Return (X, Y) of the center of cell containing provided text 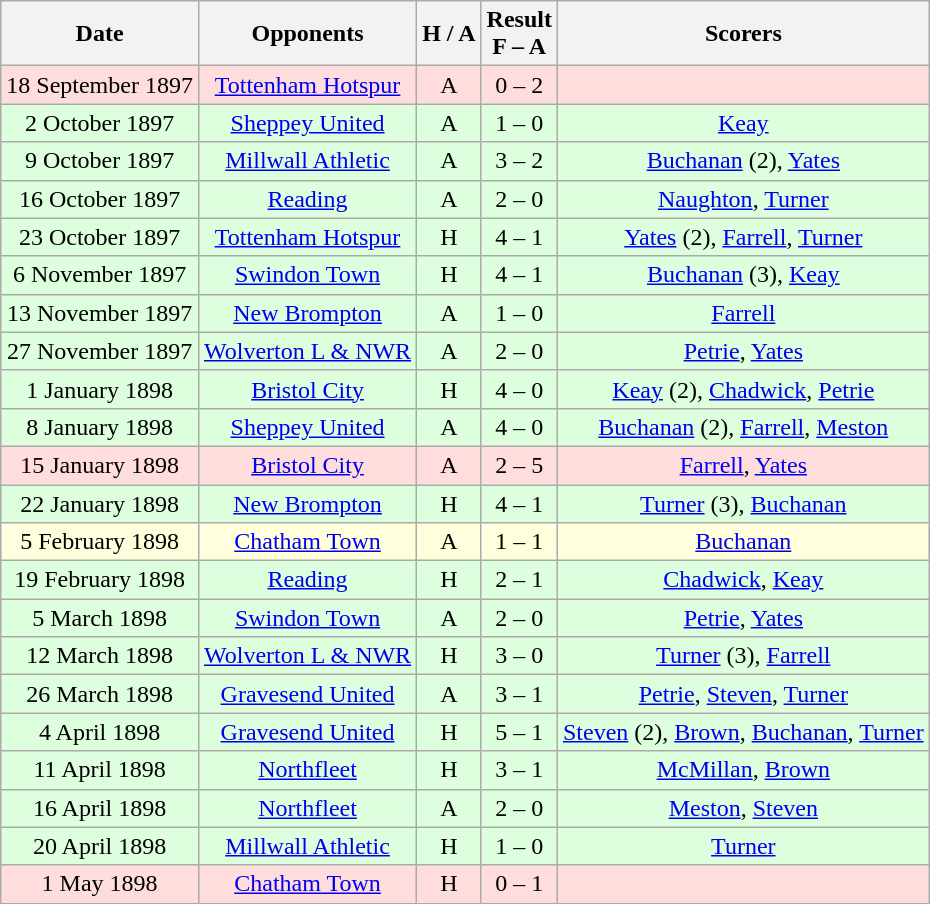
Buchanan (743, 542)
Buchanan (2), Farrell, Meston (743, 427)
22 January 1898 (100, 503)
Farrell, Yates (743, 465)
2 – 1 (519, 580)
Date (100, 34)
8 January 1898 (100, 427)
0 – 2 (519, 85)
3 – 0 (519, 656)
4 April 1898 (100, 732)
Scorers (743, 34)
1 January 1898 (100, 389)
13 November 1897 (100, 313)
ResultF – A (519, 34)
5 – 1 (519, 732)
9 October 1897 (100, 161)
11 April 1898 (100, 770)
Meston, Steven (743, 808)
Keay (2), Chadwick, Petrie (743, 389)
Turner (3), Buchanan (743, 503)
1 – 1 (519, 542)
Buchanan (2), Yates (743, 161)
Turner (743, 846)
H / A (449, 34)
0 – 1 (519, 884)
6 November 1897 (100, 275)
Petrie, Steven, Turner (743, 694)
20 April 1898 (100, 846)
Steven (2), Brown, Buchanan, Turner (743, 732)
2 – 5 (519, 465)
15 January 1898 (100, 465)
Turner (3), Farrell (743, 656)
McMillan, Brown (743, 770)
3 – 2 (519, 161)
Keay (743, 123)
16 April 1898 (100, 808)
Farrell (743, 313)
5 March 1898 (100, 618)
2 October 1897 (100, 123)
18 September 1897 (100, 85)
12 March 1898 (100, 656)
Naughton, Turner (743, 199)
Buchanan (3), Keay (743, 275)
16 October 1897 (100, 199)
27 November 1897 (100, 351)
23 October 1897 (100, 237)
Yates (2), Farrell, Turner (743, 237)
1 May 1898 (100, 884)
5 February 1898 (100, 542)
19 February 1898 (100, 580)
Opponents (307, 34)
Chadwick, Keay (743, 580)
26 March 1898 (100, 694)
